Locate the cell with the specified text and output its [x, y] center coordinate. 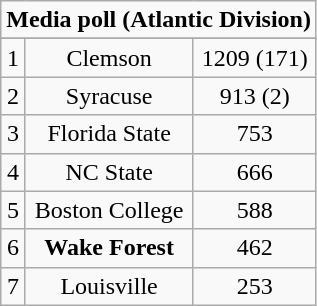
1209 (171) [254, 58]
3 [13, 134]
Media poll (Atlantic Division) [159, 20]
913 (2) [254, 96]
Syracuse [109, 96]
Florida State [109, 134]
666 [254, 172]
4 [13, 172]
NC State [109, 172]
462 [254, 248]
Clemson [109, 58]
5 [13, 210]
Boston College [109, 210]
6 [13, 248]
1 [13, 58]
Wake Forest [109, 248]
588 [254, 210]
753 [254, 134]
253 [254, 286]
Louisville [109, 286]
7 [13, 286]
2 [13, 96]
